Return [X, Y] of the center of cell containing provided text 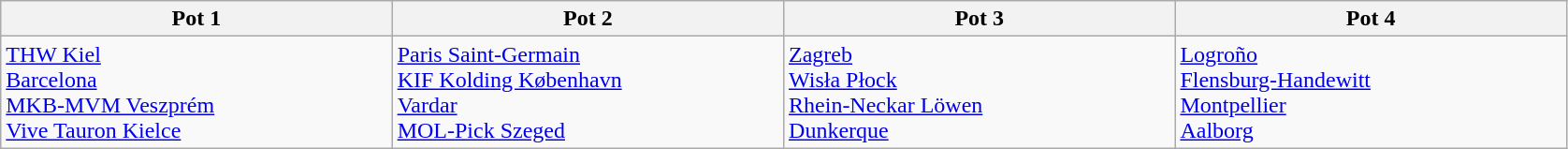
Pot 4 [1371, 19]
Zagreb Wisła Płock Rhein-Neckar Löwen Dunkerque [980, 92]
THW Kiel Barcelona MKB-MVM Veszprém Vive Tauron Kielce [196, 92]
Pot 1 [196, 19]
Paris Saint-Germain KIF Kolding København Vardar MOL-Pick Szeged [588, 92]
Pot 3 [980, 19]
Pot 2 [588, 19]
Logroño Flensburg-Handewitt Montpellier Aalborg [1371, 92]
